Provide the (X, Y) coordinate of the cell's center where the given text is located.  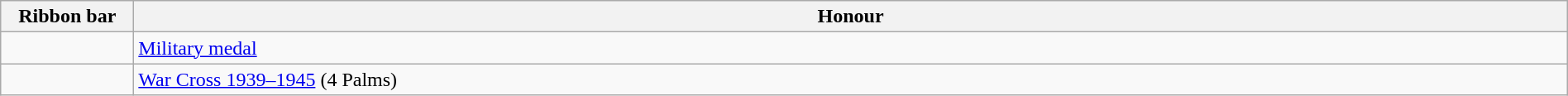
Honour (850, 17)
War Cross 1939–1945 (4 Palms) (850, 79)
Military medal (850, 48)
Ribbon bar (68, 17)
